Return (X, Y) of the center of cell containing provided text 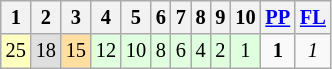
5 (136, 17)
9 (221, 17)
FL (313, 17)
7 (181, 17)
3 (76, 17)
15 (76, 51)
12 (106, 51)
18 (46, 51)
25 (16, 51)
PP (278, 17)
